From the cell containing the given text, extract its center point as (x, y) coordinate. 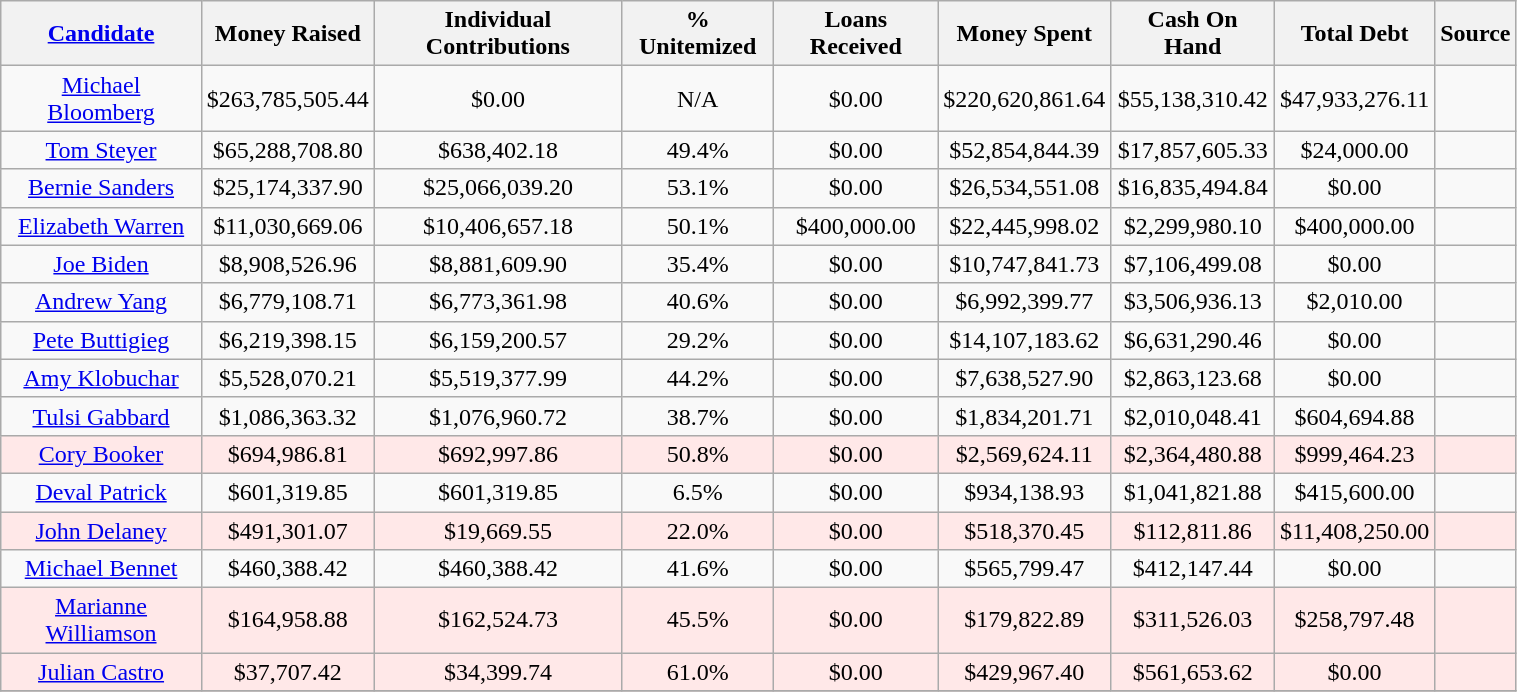
Cory Booker (102, 454)
Pete Buttigieg (102, 340)
Source (1476, 34)
$26,534,551.08 (1024, 188)
Elizabeth Warren (102, 226)
$491,301.07 (288, 531)
$8,881,609.90 (498, 264)
$6,992,399.77 (1024, 302)
$2,010.00 (1355, 302)
$638,402.18 (498, 150)
$263,785,505.44 (288, 98)
$25,174,337.90 (288, 188)
Joe Biden (102, 264)
49.4% (698, 150)
$6,219,398.15 (288, 340)
35.4% (698, 264)
61.0% (698, 672)
Tulsi Gabbard (102, 416)
John Delaney (102, 531)
$220,620,861.64 (1024, 98)
$19,669.55 (498, 531)
Tom Steyer (102, 150)
Amy Klobuchar (102, 378)
$429,967.40 (1024, 672)
$694,986.81 (288, 454)
% Unitemized (698, 34)
$14,107,183.62 (1024, 340)
$3,506,936.13 (1193, 302)
$2,299,980.10 (1193, 226)
Bernie Sanders (102, 188)
$2,863,123.68 (1193, 378)
$5,519,377.99 (498, 378)
$1,076,960.72 (498, 416)
$934,138.93 (1024, 492)
$999,464.23 (1355, 454)
22.0% (698, 531)
$561,653.62 (1193, 672)
6.5% (698, 492)
$258,797.48 (1355, 620)
Money Spent (1024, 34)
44.2% (698, 378)
$47,933,276.11 (1355, 98)
$6,631,290.46 (1193, 340)
$10,747,841.73 (1024, 264)
$52,854,844.39 (1024, 150)
41.6% (698, 569)
$311,526.03 (1193, 620)
$7,106,499.08 (1193, 264)
40.6% (698, 302)
$6,159,200.57 (498, 340)
$415,600.00 (1355, 492)
$565,799.47 (1024, 569)
Total Debt (1355, 34)
$2,364,480.88 (1193, 454)
$7,638,527.90 (1024, 378)
29.2% (698, 340)
$1,086,363.32 (288, 416)
$2,569,624.11 (1024, 454)
$6,773,361.98 (498, 302)
$11,408,250.00 (1355, 531)
$412,147.44 (1193, 569)
50.1% (698, 226)
Julian Castro (102, 672)
Marianne Williamson (102, 620)
$10,406,657.18 (498, 226)
$162,524.73 (498, 620)
Individual Contributions (498, 34)
$17,857,605.33 (1193, 150)
$5,528,070.21 (288, 378)
$37,707.42 (288, 672)
$8,908,526.96 (288, 264)
53.1% (698, 188)
Cash On Hand (1193, 34)
38.7% (698, 416)
$24,000.00 (1355, 150)
Deval Patrick (102, 492)
$34,399.74 (498, 672)
$518,370.45 (1024, 531)
50.8% (698, 454)
$25,066,039.20 (498, 188)
$164,958.88 (288, 620)
Michael Bloomberg (102, 98)
$692,997.86 (498, 454)
Michael Bennet (102, 569)
$11,030,669.06 (288, 226)
Candidate (102, 34)
Money Raised (288, 34)
$22,445,998.02 (1024, 226)
$16,835,494.84 (1193, 188)
$604,694.88 (1355, 416)
45.5% (698, 620)
$55,138,310.42 (1193, 98)
$1,834,201.71 (1024, 416)
N/A (698, 98)
$112,811.86 (1193, 531)
$65,288,708.80 (288, 150)
Andrew Yang (102, 302)
$6,779,108.71 (288, 302)
$179,822.89 (1024, 620)
$2,010,048.41 (1193, 416)
Loans Received (856, 34)
$1,041,821.88 (1193, 492)
